Provide the (X, Y) coordinate of the cell's center where the given text is located.  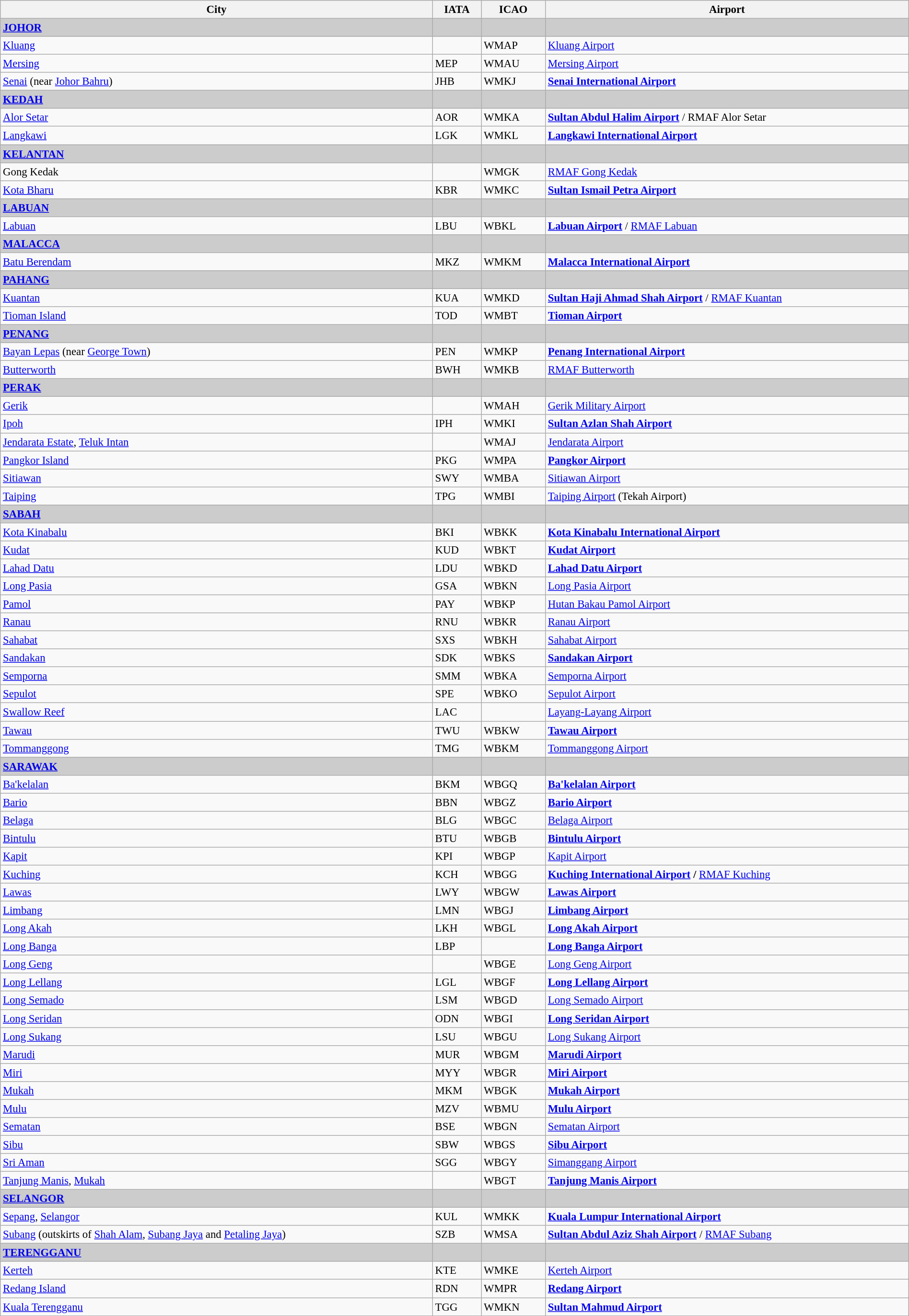
PERAK (217, 388)
WMAH (513, 406)
Senai International Airport (727, 81)
SDK (456, 658)
KBR (456, 190)
KUL (456, 1217)
Limbang Airport (727, 911)
Hutan Bakau Pamol Airport (727, 604)
BKI (456, 532)
Sahabat (217, 640)
SZB (456, 1235)
WBKA (513, 676)
WMKL (513, 136)
Kuching (217, 874)
LKH (456, 928)
WBGB (513, 838)
Long Seridan (217, 1018)
Sepulot (217, 694)
WMAP (513, 46)
Tommanggong (217, 748)
LBP (456, 947)
WBKT (513, 550)
LWY (456, 892)
Pangkor Airport (727, 460)
Ba'kelalan Airport (727, 784)
Gerik (217, 406)
JOHOR (217, 28)
Kapit (217, 856)
WMKM (513, 262)
JHB (456, 81)
WMKI (513, 424)
Subang (outskirts of Shah Alam, Subang Jaya and Petaling Jaya) (217, 1235)
Limbang (217, 911)
Kuching International Airport / RMAF Kuching (727, 874)
WBGT (513, 1181)
WBGL (513, 928)
Labuan (217, 226)
Miri (217, 1073)
TPG (456, 496)
Labuan Airport / RMAF Labuan (727, 226)
BKM (456, 784)
RMAF Gong Kedak (727, 172)
Tawau (217, 730)
Lahad Datu (217, 568)
Mukah (217, 1091)
WBGP (513, 856)
WBGY (513, 1163)
LBU (456, 226)
Long Pasia Airport (727, 586)
Kota Bharu (217, 190)
Long Semado Airport (727, 1001)
Long Sukang (217, 1037)
Pamol (217, 604)
WMKB (513, 370)
Sultan Ismail Petra Airport (727, 190)
KELANTAN (217, 154)
Semporna Airport (727, 676)
Sematan Airport (727, 1127)
WBKR (513, 622)
Bayan Lepas (near George Town) (217, 352)
WBGK (513, 1091)
Semporna (217, 676)
Long Lellang (217, 982)
WBGN (513, 1127)
Batu Berendam (217, 262)
MYY (456, 1073)
Mulu Airport (727, 1108)
Sandakan Airport (727, 658)
Kluang Airport (727, 46)
ODN (456, 1018)
Pangkor Island (217, 460)
PKG (456, 460)
Taiping Airport (Tekah Airport) (727, 496)
Bario (217, 802)
Marudi (217, 1054)
KCH (456, 874)
WMBI (513, 496)
Mersing (217, 64)
LAC (456, 712)
Sahabat Airport (727, 640)
TMG (456, 748)
WBKH (513, 640)
Long Semado (217, 1001)
Redang Island (217, 1289)
City (217, 10)
Penang International Airport (727, 352)
Airport (727, 10)
BLG (456, 820)
SARAWAK (217, 766)
KUD (456, 550)
TERENGGANU (217, 1253)
Gerik Military Airport (727, 406)
WBKN (513, 586)
LGL (456, 982)
WBGI (513, 1018)
WBMU (513, 1108)
RMAF Butterworth (727, 370)
Tommanggong Airport (727, 748)
Mukah Airport (727, 1091)
WBGJ (513, 911)
KEDAH (217, 100)
Lawas Airport (727, 892)
TWU (456, 730)
MALACCA (217, 244)
Bintulu Airport (727, 838)
Kluang (217, 46)
Lawas (217, 892)
RDN (456, 1289)
WBGS (513, 1144)
Mulu (217, 1108)
WBGR (513, 1073)
IATA (456, 10)
WBGF (513, 982)
WMKC (513, 190)
TOD (456, 316)
Long Akah (217, 928)
LSU (456, 1037)
WMAJ (513, 442)
Kuala Lumpur International Airport (727, 1217)
SXS (456, 640)
WMKE (513, 1270)
Kudat (217, 550)
Long Sukang Airport (727, 1037)
Sepulot Airport (727, 694)
WMGK (513, 172)
WBGZ (513, 802)
Belaga Airport (727, 820)
PENANG (217, 334)
ICAO (513, 10)
Malacca International Airport (727, 262)
SABAH (217, 514)
Ranau (217, 622)
Sri Aman (217, 1163)
WBKM (513, 748)
WBGU (513, 1037)
Long Akah Airport (727, 928)
WBKK (513, 532)
MKZ (456, 262)
SGG (456, 1163)
Tanjung Manis, Mukah (217, 1181)
Sematan (217, 1127)
Sultan Abdul Halim Airport / RMAF Alor Setar (727, 117)
WBKO (513, 694)
Belaga (217, 820)
WBKL (513, 226)
Bintulu (217, 838)
Ranau Airport (727, 622)
Sitiawan (217, 478)
Sultan Abdul Aziz Shah Airport / RMAF Subang (727, 1235)
Redang Airport (727, 1289)
MZV (456, 1108)
Gong Kedak (217, 172)
SWY (456, 478)
BSE (456, 1127)
Sandakan (217, 658)
WBKW (513, 730)
Long Pasia (217, 586)
Butterworth (217, 370)
SPE (456, 694)
KTE (456, 1270)
SMM (456, 676)
Kerteh Airport (727, 1270)
Sitiawan Airport (727, 478)
Kota Kinabalu (217, 532)
Long Geng Airport (727, 964)
Sepang, Selangor (217, 1217)
LABUAN (217, 208)
PAHANG (217, 280)
WBGM (513, 1054)
Tioman Airport (727, 316)
Bario Airport (727, 802)
Tanjung Manis Airport (727, 1181)
Kota Kinabalu International Airport (727, 532)
Senai (near Johor Bahru) (217, 81)
BTU (456, 838)
WMKK (513, 1217)
Kuantan (217, 298)
LDU (456, 568)
Mersing Airport (727, 64)
WMPR (513, 1289)
Long Geng (217, 964)
Sultan Haji Ahmad Shah Airport / RMAF Kuantan (727, 298)
Simanggang Airport (727, 1163)
WBGG (513, 874)
Miri Airport (727, 1073)
LSM (456, 1001)
SELANGOR (217, 1199)
PAY (456, 604)
WMSA (513, 1235)
WMPA (513, 460)
SBW (456, 1144)
Kudat Airport (727, 550)
Long Banga Airport (727, 947)
Alor Setar (217, 117)
MUR (456, 1054)
WMKJ (513, 81)
WMKP (513, 352)
Marudi Airport (727, 1054)
Ipoh (217, 424)
Langkawi (217, 136)
Swallow Reef (217, 712)
WBGQ (513, 784)
Taiping (217, 496)
WBGE (513, 964)
AOR (456, 117)
BWH (456, 370)
LGK (456, 136)
Tawau Airport (727, 730)
WBGW (513, 892)
Sultan Azlan Shah Airport (727, 424)
WBKS (513, 658)
RNU (456, 622)
Lahad Datu Airport (727, 568)
WMBT (513, 316)
GSA (456, 586)
KPI (456, 856)
Long Lellang Airport (727, 982)
Sibu Airport (727, 1144)
WBKD (513, 568)
IPH (456, 424)
Jendarata Airport (727, 442)
Langkawi International Airport (727, 136)
BBN (456, 802)
Jendarata Estate, Teluk Intan (217, 442)
Kuala Terengganu (217, 1307)
WMKD (513, 298)
WBGD (513, 1001)
TGG (456, 1307)
WMAU (513, 64)
PEN (456, 352)
Long Seridan Airport (727, 1018)
WBKP (513, 604)
Ba'kelalan (217, 784)
Long Banga (217, 947)
WBGC (513, 820)
Layang-Layang Airport (727, 712)
WMBA (513, 478)
Tioman Island (217, 316)
Sultan Mahmud Airport (727, 1307)
WMKA (513, 117)
WMKN (513, 1307)
Kapit Airport (727, 856)
LMN (456, 911)
Kerteh (217, 1270)
KUA (456, 298)
MKM (456, 1091)
MEP (456, 64)
Sibu (217, 1144)
